Locate the cell with the specified text and output its (x, y) center coordinate. 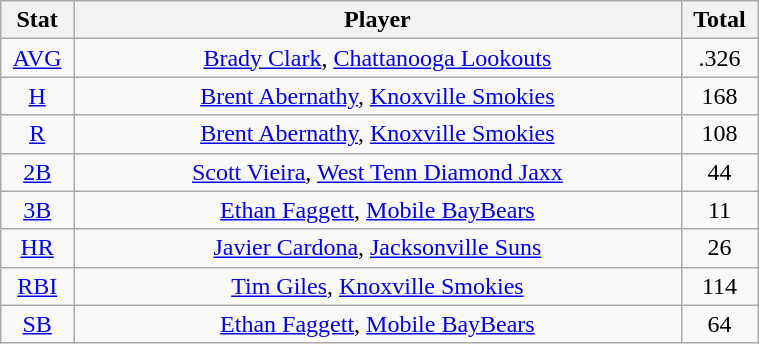
2B (38, 172)
Javier Cardona, Jacksonville Suns (378, 248)
H (38, 96)
Total (719, 20)
108 (719, 134)
3B (38, 210)
114 (719, 286)
Scott Vieira, West Tenn Diamond Jaxx (378, 172)
AVG (38, 58)
Stat (38, 20)
26 (719, 248)
HR (38, 248)
64 (719, 324)
Tim Giles, Knoxville Smokies (378, 286)
11 (719, 210)
44 (719, 172)
Player (378, 20)
.326 (719, 58)
168 (719, 96)
Brady Clark, Chattanooga Lookouts (378, 58)
R (38, 134)
RBI (38, 286)
SB (38, 324)
